Search for the cell housing the specified text and yield its (X, Y) center coordinate. 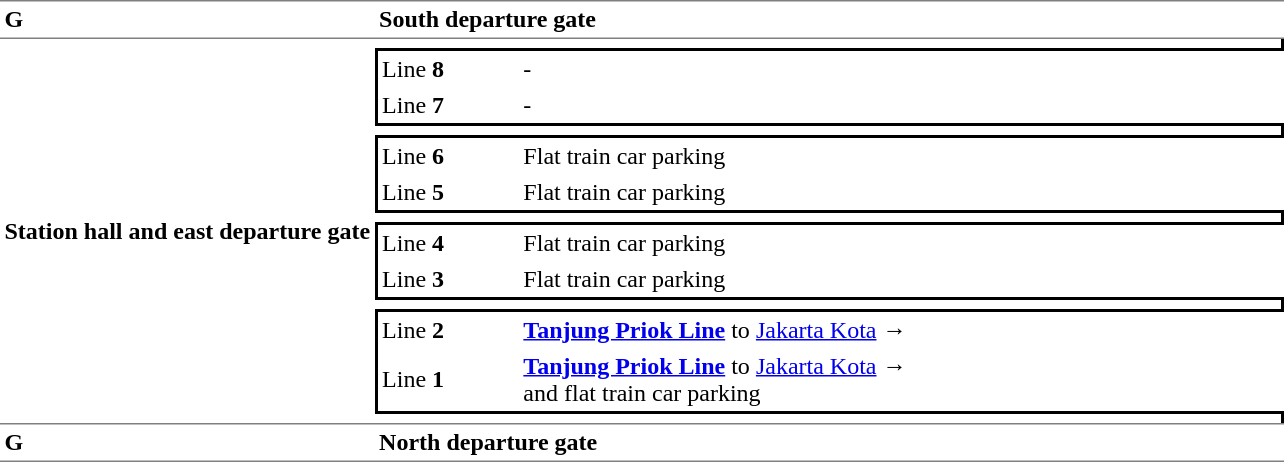
Line 6 (447, 156)
Station hall and east departure gate (188, 231)
Line 3 (447, 279)
Line 4 (447, 243)
Tanjung Priok Line to Jakarta Kota → (902, 330)
Line 2 (447, 330)
South departure gate (830, 20)
Tanjung Priok Line to Jakarta Kota → and flat train car parking (902, 380)
Line 1 (447, 380)
Line 7 (447, 105)
North departure gate (830, 442)
Line 8 (447, 69)
Line 5 (447, 192)
